Locate the cell with the specified text and output its (x, y) center coordinate. 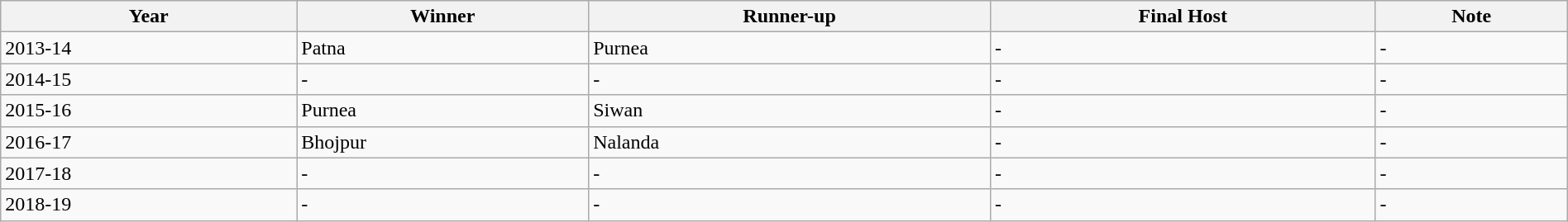
Nalanda (790, 142)
Winner (443, 17)
Runner-up (790, 17)
2017-18 (149, 173)
2016-17 (149, 142)
2018-19 (149, 205)
Note (1471, 17)
Siwan (790, 111)
2015-16 (149, 111)
Patna (443, 48)
Final Host (1183, 17)
2014-15 (149, 79)
Bhojpur (443, 142)
2013-14 (149, 48)
Year (149, 17)
